Search for the cell housing the specified text and yield its (X, Y) center coordinate. 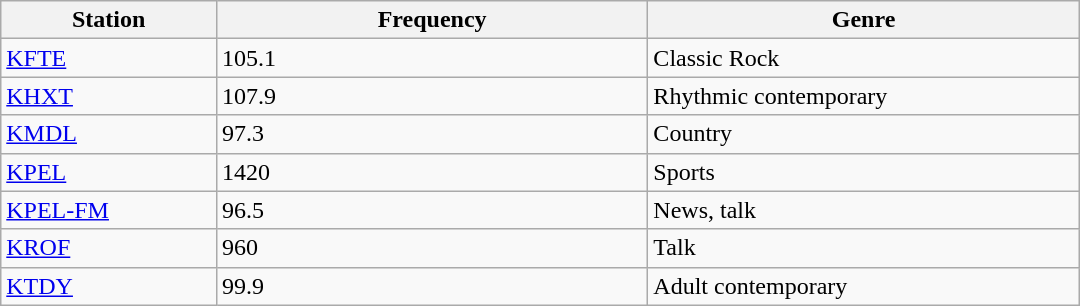
KTDY (109, 286)
KPEL (109, 172)
KHXT (109, 96)
105.1 (432, 58)
Country (864, 134)
96.5 (432, 210)
Adult contemporary (864, 286)
99.9 (432, 286)
Genre (864, 20)
Frequency (432, 20)
News, talk (864, 210)
Rhythmic contemporary (864, 96)
KROF (109, 248)
97.3 (432, 134)
960 (432, 248)
KPEL-FM (109, 210)
Talk (864, 248)
KMDL (109, 134)
KFTE (109, 58)
Station (109, 20)
Sports (864, 172)
1420 (432, 172)
107.9 (432, 96)
Classic Rock (864, 58)
